Extract the [X, Y] coordinate from the center of the cell holding the provided text.  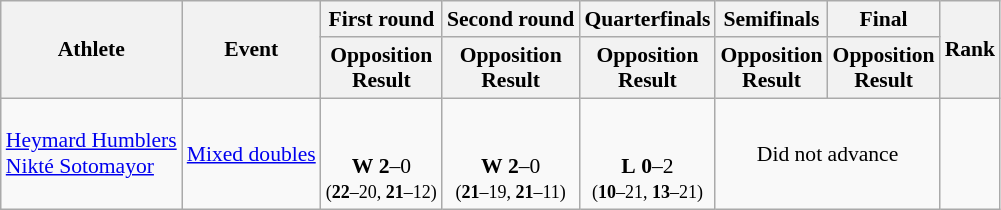
Rank [970, 50]
W 2–0(21–19, 21–11) [511, 154]
Final [884, 19]
W 2–0(22–20, 21–12) [382, 154]
Did not advance [827, 154]
Event [252, 50]
Quarterfinals [647, 19]
Semifinals [771, 19]
Athlete [92, 50]
L 0–2(10–21, 13–21) [647, 154]
Second round [511, 19]
First round [382, 19]
Mixed doubles [252, 154]
Heymard HumblersNikté Sotomayor [92, 154]
